Search for the cell housing the specified text and yield its [X, Y] center coordinate. 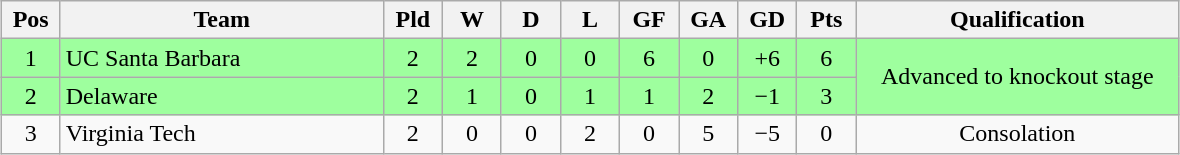
−5 [768, 134]
Pld [412, 20]
Qualification [1018, 20]
GF [650, 20]
W [472, 20]
Virginia Tech [222, 134]
Advanced to knockout stage [1018, 77]
Consolation [1018, 134]
Pts [826, 20]
UC Santa Barbara [222, 58]
Team [222, 20]
5 [708, 134]
GD [768, 20]
D [530, 20]
Delaware [222, 96]
+6 [768, 58]
−1 [768, 96]
L [590, 20]
GA [708, 20]
Pos [30, 20]
